Locate the cell with the specified text and output its [x, y] center coordinate. 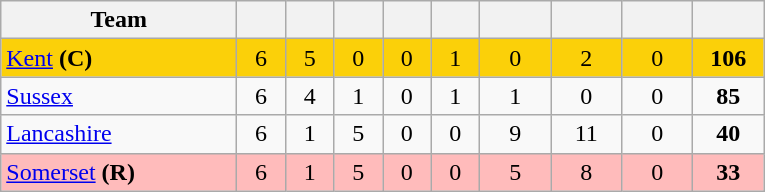
Somerset (R) [119, 172]
Lancashire [119, 134]
8 [586, 172]
9 [516, 134]
Team [119, 20]
Kent (C) [119, 58]
4 [310, 96]
11 [586, 134]
85 [728, 96]
33 [728, 172]
Sussex [119, 96]
40 [728, 134]
2 [586, 58]
106 [728, 58]
